From the cell containing the given text, extract its center point as (X, Y) coordinate. 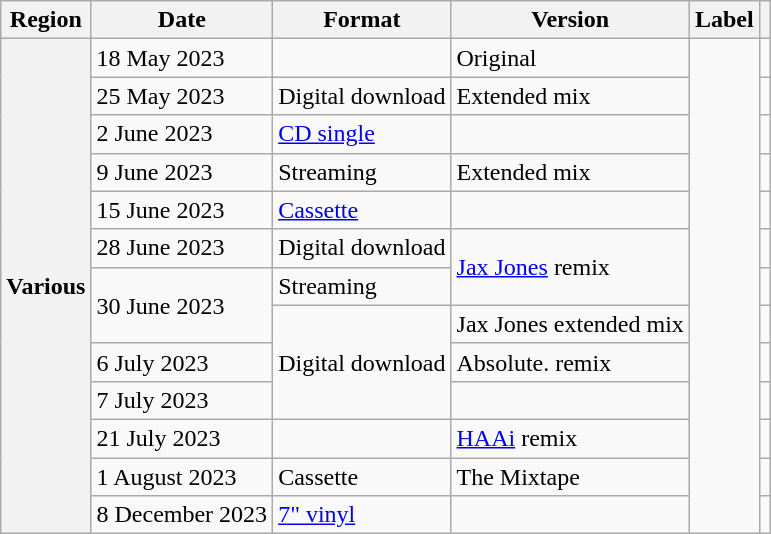
28 June 2023 (182, 248)
CD single (362, 134)
Absolute. remix (570, 362)
Format (362, 20)
7" vinyl (362, 515)
Jax Jones extended mix (570, 324)
Label (724, 20)
30 June 2023 (182, 305)
Original (570, 58)
HAAi remix (570, 438)
1 August 2023 (182, 477)
7 July 2023 (182, 400)
Date (182, 20)
8 December 2023 (182, 515)
The Mixtape (570, 477)
Various (46, 286)
21 July 2023 (182, 438)
15 June 2023 (182, 210)
25 May 2023 (182, 96)
Version (570, 20)
2 June 2023 (182, 134)
9 June 2023 (182, 172)
Jax Jones remix (570, 267)
Region (46, 20)
6 July 2023 (182, 362)
18 May 2023 (182, 58)
